Output the (x, y) coordinate of the center of the cell containing the given text.  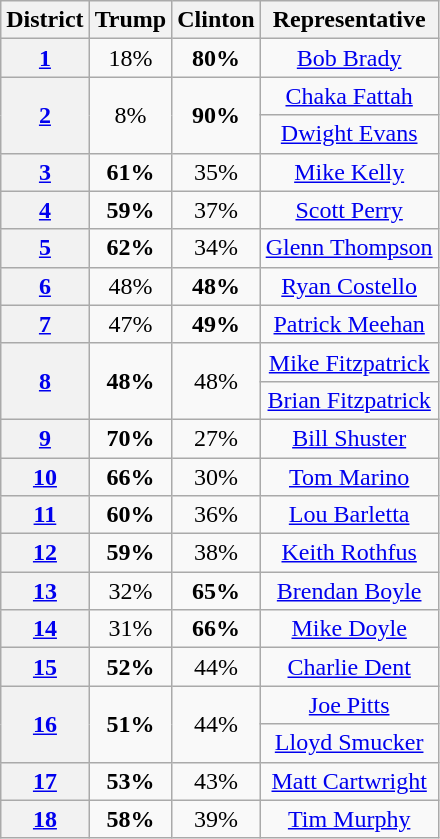
16 (45, 724)
Lou Barletta (349, 515)
8% (130, 115)
Scott Perry (349, 210)
18 (45, 819)
Glenn Thompson (349, 248)
15 (45, 667)
10 (45, 477)
53% (130, 781)
65% (216, 591)
Tom Marino (349, 477)
Mike Kelly (349, 172)
Representative (349, 20)
Joe Pitts (349, 705)
14 (45, 629)
2 (45, 115)
39% (216, 819)
13 (45, 591)
Mike Doyle (349, 629)
Patrick Meehan (349, 324)
80% (216, 58)
Chaka Fattah (349, 96)
4 (45, 210)
Brian Fitzpatrick (349, 400)
3 (45, 172)
37% (216, 210)
32% (130, 591)
District (45, 20)
Keith Rothfus (349, 553)
8 (45, 381)
Trump (130, 20)
60% (130, 515)
36% (216, 515)
Charlie Dent (349, 667)
Tim Murphy (349, 819)
Mike Fitzpatrick (349, 362)
Dwight Evans (349, 134)
90% (216, 115)
70% (130, 438)
62% (130, 248)
35% (216, 172)
47% (130, 324)
51% (130, 724)
27% (216, 438)
5 (45, 248)
Clinton (216, 20)
31% (130, 629)
7 (45, 324)
Ryan Costello (349, 286)
49% (216, 324)
30% (216, 477)
12 (45, 553)
43% (216, 781)
Matt Cartwright (349, 781)
9 (45, 438)
52% (130, 667)
6 (45, 286)
34% (216, 248)
61% (130, 172)
38% (216, 553)
11 (45, 515)
Lloyd Smucker (349, 743)
Bill Shuster (349, 438)
Brendan Boyle (349, 591)
17 (45, 781)
Bob Brady (349, 58)
58% (130, 819)
18% (130, 58)
1 (45, 58)
